Locate the cell with the specified text and output its (X, Y) center coordinate. 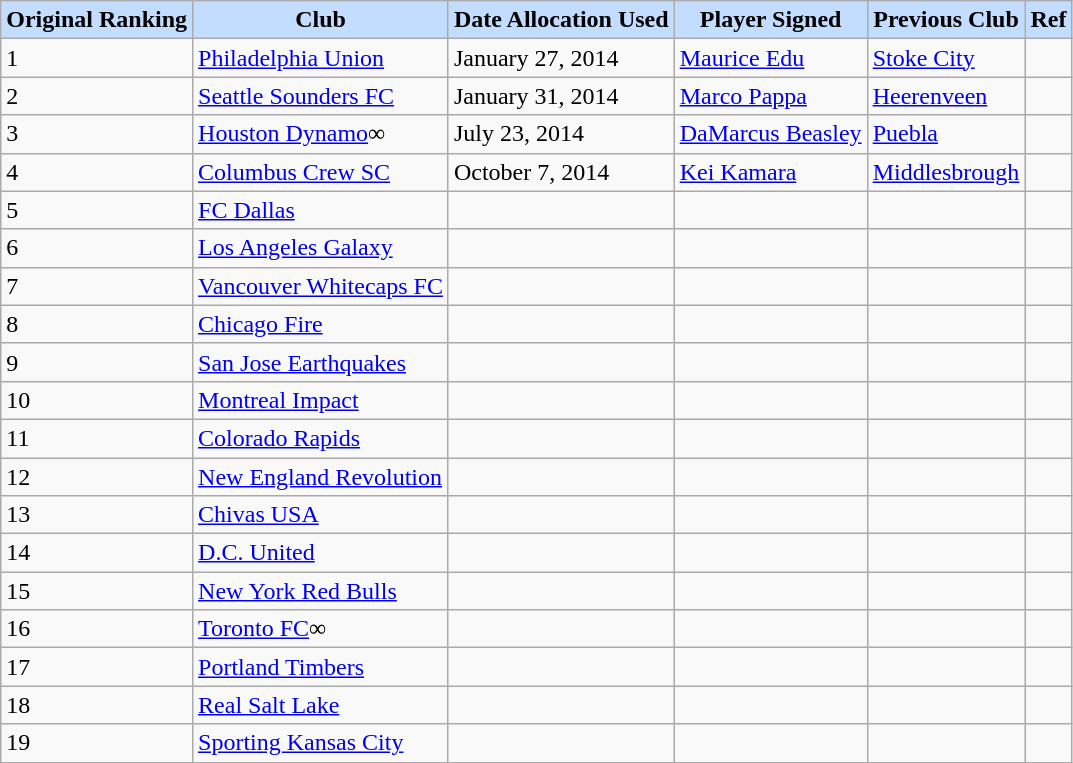
Chivas USA (321, 515)
12 (97, 477)
Philadelphia Union (321, 58)
January 31, 2014 (561, 96)
Portland Timbers (321, 667)
7 (97, 286)
17 (97, 667)
FC Dallas (321, 210)
5 (97, 210)
July 23, 2014 (561, 134)
13 (97, 515)
19 (97, 743)
D.C. United (321, 553)
New England Revolution (321, 477)
Puebla (946, 134)
4 (97, 172)
Montreal Impact (321, 400)
Date Allocation Used (561, 20)
Ref (1048, 20)
10 (97, 400)
Original Ranking (97, 20)
San Jose Earthquakes (321, 362)
DaMarcus Beasley (770, 134)
Toronto FC∞ (321, 629)
Vancouver Whitecaps FC (321, 286)
Houston Dynamo∞ (321, 134)
16 (97, 629)
14 (97, 553)
Los Angeles Galaxy (321, 248)
Heerenveen (946, 96)
18 (97, 705)
Club (321, 20)
New York Red Bulls (321, 591)
Stoke City (946, 58)
1 (97, 58)
Seattle Sounders FC (321, 96)
Kei Kamara (770, 172)
11 (97, 438)
15 (97, 591)
Columbus Crew SC (321, 172)
8 (97, 324)
2 (97, 96)
Marco Pappa (770, 96)
6 (97, 248)
Sporting Kansas City (321, 743)
Player Signed (770, 20)
Chicago Fire (321, 324)
October 7, 2014 (561, 172)
Maurice Edu (770, 58)
3 (97, 134)
Colorado Rapids (321, 438)
January 27, 2014 (561, 58)
9 (97, 362)
Previous Club (946, 20)
Real Salt Lake (321, 705)
Middlesbrough (946, 172)
